Identify which cell holds the provided text, then report its (X, Y) central coordinate. 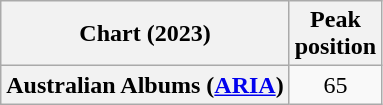
Chart (2023) (145, 34)
65 (335, 85)
Australian Albums (ARIA) (145, 85)
Peakposition (335, 34)
